Provide the (x, y) coordinate of the cell's center where the given text is located.  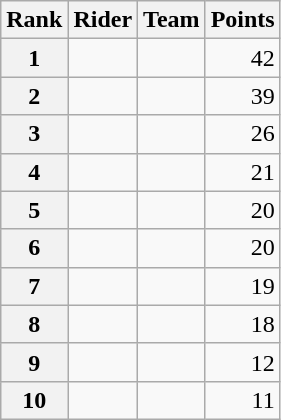
7 (34, 286)
21 (242, 172)
9 (34, 362)
11 (242, 400)
5 (34, 210)
2 (34, 96)
26 (242, 134)
Rider (103, 20)
3 (34, 134)
18 (242, 324)
42 (242, 58)
19 (242, 286)
12 (242, 362)
Team (172, 20)
4 (34, 172)
39 (242, 96)
1 (34, 58)
Points (242, 20)
10 (34, 400)
Rank (34, 20)
8 (34, 324)
6 (34, 248)
